Output the [X, Y] coordinate of the center of the cell containing the given text.  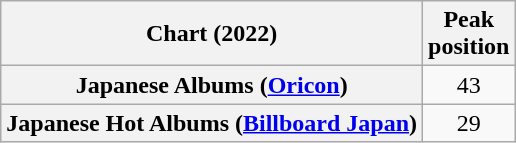
Peak position [469, 34]
29 [469, 123]
43 [469, 85]
Japanese Albums (Oricon) [212, 85]
Chart (2022) [212, 34]
Japanese Hot Albums (Billboard Japan) [212, 123]
